Return the (X, Y) coordinate for the center point of the cell that contains the specified text.  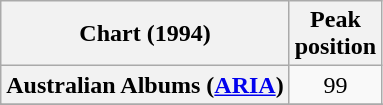
99 (335, 85)
Chart (1994) (145, 34)
Peakposition (335, 34)
Australian Albums (ARIA) (145, 85)
